Find where the given text appears and provide that cell's center as (X, Y) coordinate. 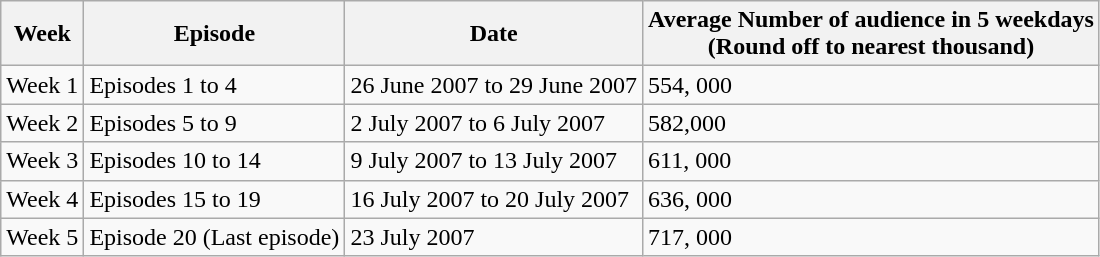
23 July 2007 (494, 237)
Average Number of audience in 5 weekdays(Round off to nearest thousand) (872, 34)
Date (494, 34)
Episodes 10 to 14 (214, 161)
Episode 20 (Last episode) (214, 237)
611, 000 (872, 161)
9 July 2007 to 13 July 2007 (494, 161)
554, 000 (872, 85)
Episode (214, 34)
Episodes 1 to 4 (214, 85)
Week 2 (42, 123)
Episodes 5 to 9 (214, 123)
2 July 2007 to 6 July 2007 (494, 123)
582,000 (872, 123)
Week 4 (42, 199)
636, 000 (872, 199)
16 July 2007 to 20 July 2007 (494, 199)
717, 000 (872, 237)
Episodes 15 to 19 (214, 199)
Week 1 (42, 85)
Week (42, 34)
Week 3 (42, 161)
26 June 2007 to 29 June 2007 (494, 85)
Week 5 (42, 237)
